Provide the [X, Y] coordinate of the cell's center where the given text is located.  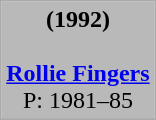
(1992)Rollie FingersP: 1981–85 [78, 60]
